Find where the given text appears and provide that cell's center as (x, y) coordinate. 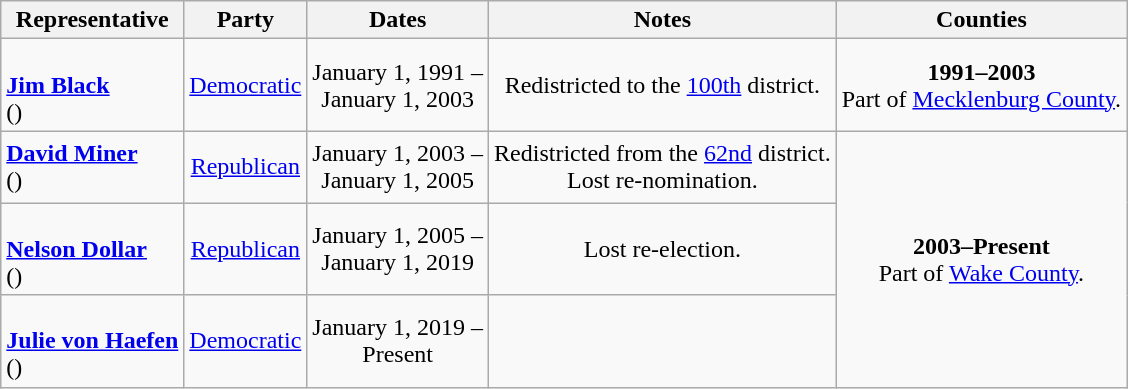
January 1, 2019 – Present (398, 341)
Counties (981, 20)
January 1, 2005 – January 1, 2019 (398, 249)
1991–2003 Part of Mecklenburg County. (981, 85)
Jim Black() (92, 85)
Julie von Haefen() (92, 341)
Dates (398, 20)
January 1, 2003 – January 1, 2005 (398, 167)
Notes (663, 20)
Lost re-election. (663, 249)
Redistricted from the 62nd district. Lost re-nomination. (663, 167)
Party (246, 20)
January 1, 1991 – January 1, 2003 (398, 85)
Representative (92, 20)
2003–Present Part of Wake County. (981, 259)
Nelson Dollar() (92, 249)
David Miner() (92, 167)
Redistricted to the 100th district. (663, 85)
